Search for the cell housing the specified text and yield its (X, Y) center coordinate. 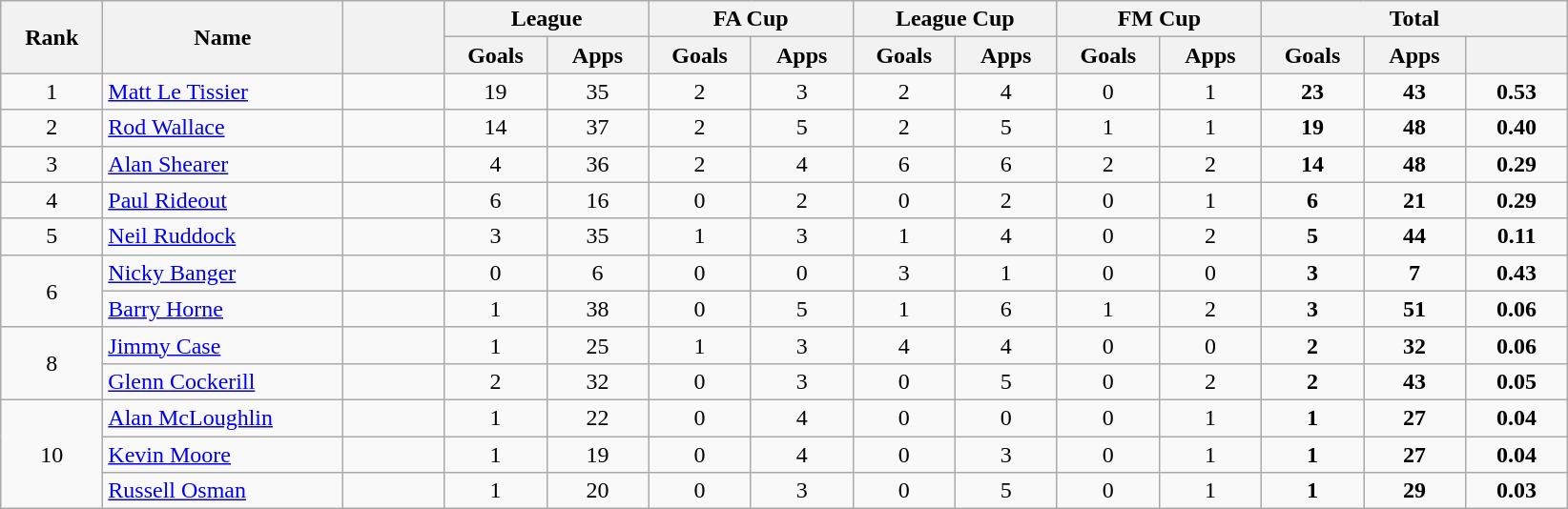
FM Cup (1159, 19)
0.11 (1516, 236)
FA Cup (751, 19)
Kevin Moore (223, 455)
20 (597, 491)
Nicky Banger (223, 273)
Total (1413, 19)
Alan McLoughlin (223, 417)
21 (1415, 200)
Matt Le Tissier (223, 92)
0.53 (1516, 92)
Rod Wallace (223, 128)
Neil Ruddock (223, 236)
25 (597, 345)
16 (597, 200)
7 (1415, 273)
Alan Shearer (223, 164)
37 (597, 128)
36 (597, 164)
Barry Horne (223, 309)
29 (1415, 491)
League (547, 19)
0.05 (1516, 381)
Paul Rideout (223, 200)
Rank (52, 37)
10 (52, 454)
Russell Osman (223, 491)
0.40 (1516, 128)
0.03 (1516, 491)
22 (597, 417)
23 (1312, 92)
0.43 (1516, 273)
Name (223, 37)
Glenn Cockerill (223, 381)
League Cup (955, 19)
44 (1415, 236)
51 (1415, 309)
38 (597, 309)
8 (52, 363)
Jimmy Case (223, 345)
